Search for the cell housing the specified text and yield its [X, Y] center coordinate. 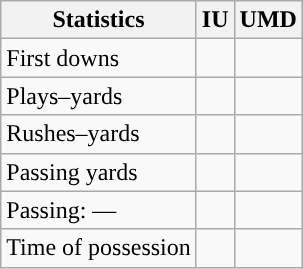
Time of possession [99, 248]
UMD [268, 20]
First downs [99, 58]
Passing: –– [99, 210]
Plays–yards [99, 96]
Passing yards [99, 172]
Rushes–yards [99, 134]
IU [215, 20]
Statistics [99, 20]
